Pinpoint the cell where the given text exists, returning its (x, y) midpoint coordinate. 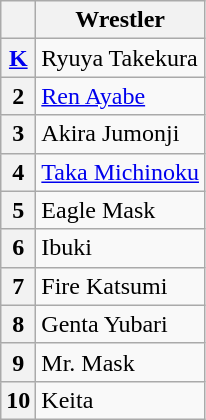
Ryuya Takekura (120, 58)
4 (18, 172)
8 (18, 324)
9 (18, 362)
Ren Ayabe (120, 96)
2 (18, 96)
Keita (120, 400)
6 (18, 248)
Taka Michinoku (120, 172)
Mr. Mask (120, 362)
Wrestler (120, 20)
5 (18, 210)
K (18, 58)
Genta Yubari (120, 324)
Eagle Mask (120, 210)
3 (18, 134)
Ibuki (120, 248)
Akira Jumonji (120, 134)
Fire Katsumi (120, 286)
10 (18, 400)
7 (18, 286)
